Locate the cell with the specified text and output its [x, y] center coordinate. 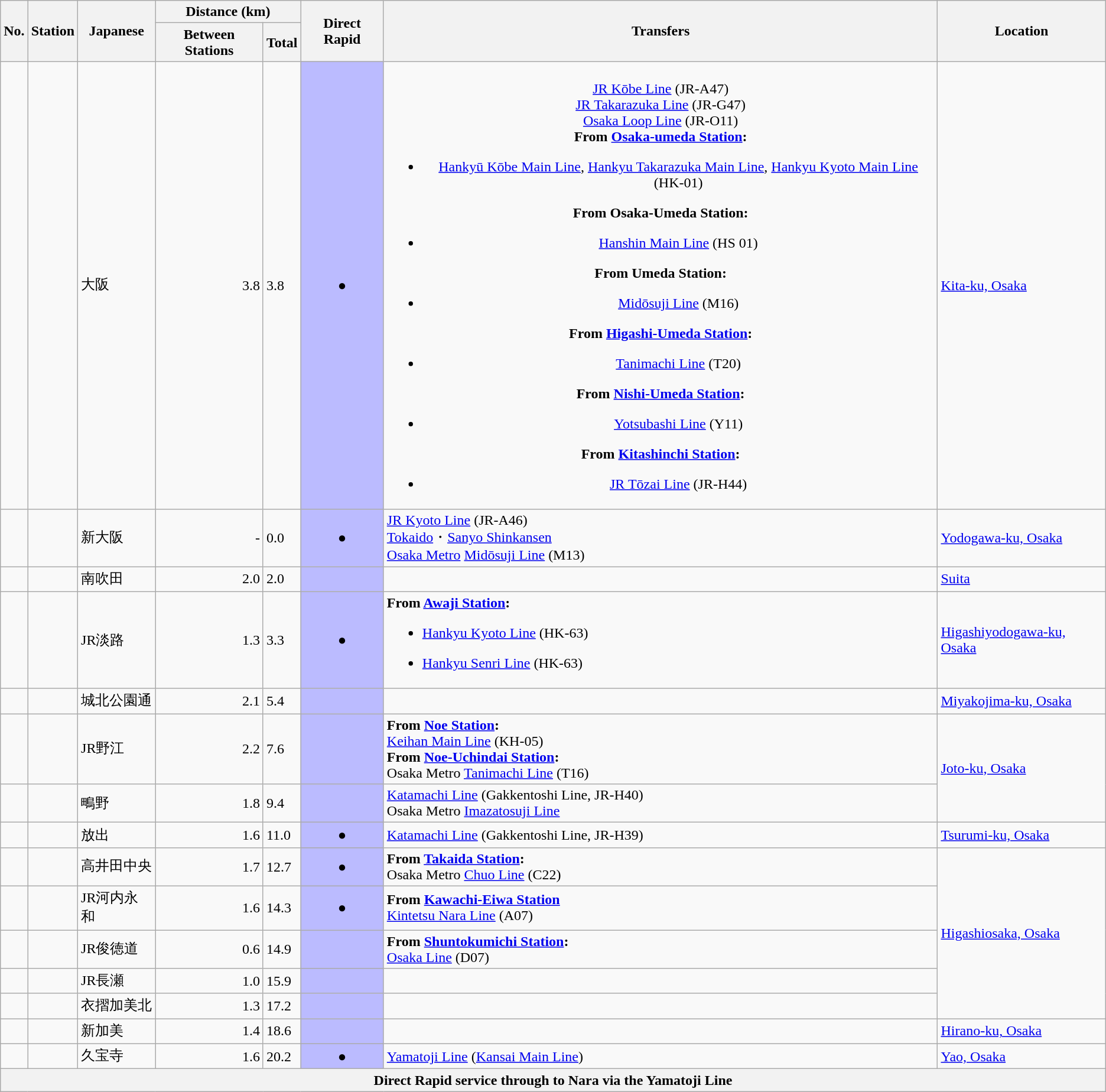
2.2 [209, 749]
0.0 [282, 538]
Kita-ku, Osaka [1022, 285]
新大阪 [117, 538]
No. [14, 31]
14.3 [282, 908]
Miyakojima-ku, Osaka [1022, 701]
14.9 [282, 949]
大阪 [117, 285]
Total [282, 43]
2.1 [209, 701]
鴫野 [117, 804]
放出 [117, 836]
20.2 [282, 1057]
Yamatoji Line (Kansai Main Line) [661, 1057]
Higashiyodogawa-ku, Osaka [1022, 640]
Direct Rapid [342, 31]
From Awaji Station: Hankyu Kyoto Line (HK-63) Hankyu Senri Line (HK-63) [661, 640]
Location [1022, 31]
Transfers [661, 31]
Higashiosaka, Osaka [1022, 932]
Suita [1022, 579]
12.7 [282, 866]
城北公園通 [117, 701]
南吹田 [117, 579]
Katamachi Line (Gakkentoshi Line, JR-H40) Osaka Metro Imazatosuji Line [661, 804]
JR長瀬 [117, 981]
JR野江 [117, 749]
7.6 [282, 749]
1.4 [209, 1032]
Yao, Osaka [1022, 1057]
1.7 [209, 866]
From Kawachi-Eiwa Station Kintetsu Nara Line (A07) [661, 908]
新加美 [117, 1032]
JR淡路 [117, 640]
Katamachi Line (Gakkentoshi Line, JR-H39) [661, 836]
Joto-ku, Osaka [1022, 768]
From Takaida Station: Osaka Metro Chuo Line (C22) [661, 866]
- [209, 538]
Distance (km) [228, 12]
3.3 [282, 640]
Direct Rapid service through to Nara via the Yamatoji Line [553, 1080]
From Shuntokumichi Station: Osaka Line (D07) [661, 949]
久宝寺 [117, 1057]
17.2 [282, 1006]
Japanese [117, 31]
Station [53, 31]
18.6 [282, 1032]
5.4 [282, 701]
From Noe Station: Keihan Main Line (KH-05)From Noe-Uchindai Station: Osaka Metro Tanimachi Line (T16) [661, 749]
Hirano-ku, Osaka [1022, 1032]
衣摺加美北 [117, 1006]
JR河内永和 [117, 908]
1.8 [209, 804]
Tsurumi-ku, Osaka [1022, 836]
15.9 [282, 981]
高井田中央 [117, 866]
9.4 [282, 804]
Between Stations [209, 43]
Yodogawa-ku, Osaka [1022, 538]
JR Kyoto Line (JR-A46) Tokaido・Sanyo Shinkansen Osaka Metro Midōsuji Line (M13) [661, 538]
0.6 [209, 949]
JR俊徳道 [117, 949]
1.0 [209, 981]
11.0 [282, 836]
